From the cell containing the given text, extract its center point as [x, y] coordinate. 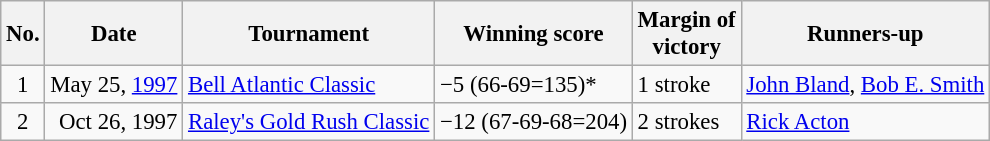
1 [23, 85]
Margin ofvictory [686, 34]
Oct 26, 1997 [114, 122]
Date [114, 34]
2 strokes [686, 122]
Tournament [309, 34]
Bell Atlantic Classic [309, 85]
−12 (67-69-68=204) [534, 122]
−5 (66-69=135)* [534, 85]
Raley's Gold Rush Classic [309, 122]
2 [23, 122]
1 stroke [686, 85]
No. [23, 34]
Winning score [534, 34]
May 25, 1997 [114, 85]
John Bland, Bob E. Smith [866, 85]
Rick Acton [866, 122]
Runners-up [866, 34]
